Provide the [x, y] coordinate of the cell's center where the given text is located.  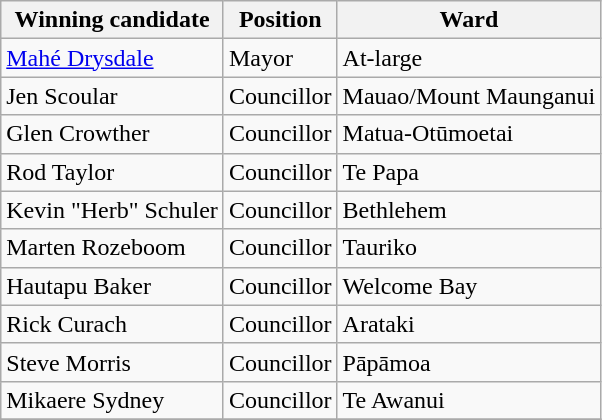
Ward [469, 20]
Position [280, 20]
Winning candidate [112, 20]
Mauao/Mount Maunganui [469, 96]
Welcome Bay [469, 286]
Mahé Drysdale [112, 58]
Rod Taylor [112, 172]
Rick Curach [112, 324]
Steve Morris [112, 362]
At-large [469, 58]
Hautapu Baker [112, 286]
Mikaere Sydney [112, 400]
Kevin "Herb" Schuler [112, 210]
Tauriko [469, 248]
Glen Crowther [112, 134]
Arataki [469, 324]
Te Papa [469, 172]
Matua-Otūmoetai [469, 134]
Te Awanui [469, 400]
Marten Rozeboom [112, 248]
Mayor [280, 58]
Pāpāmoa [469, 362]
Jen Scoular [112, 96]
Bethlehem [469, 210]
